Find where the given text appears and provide that cell's center as (x, y) coordinate. 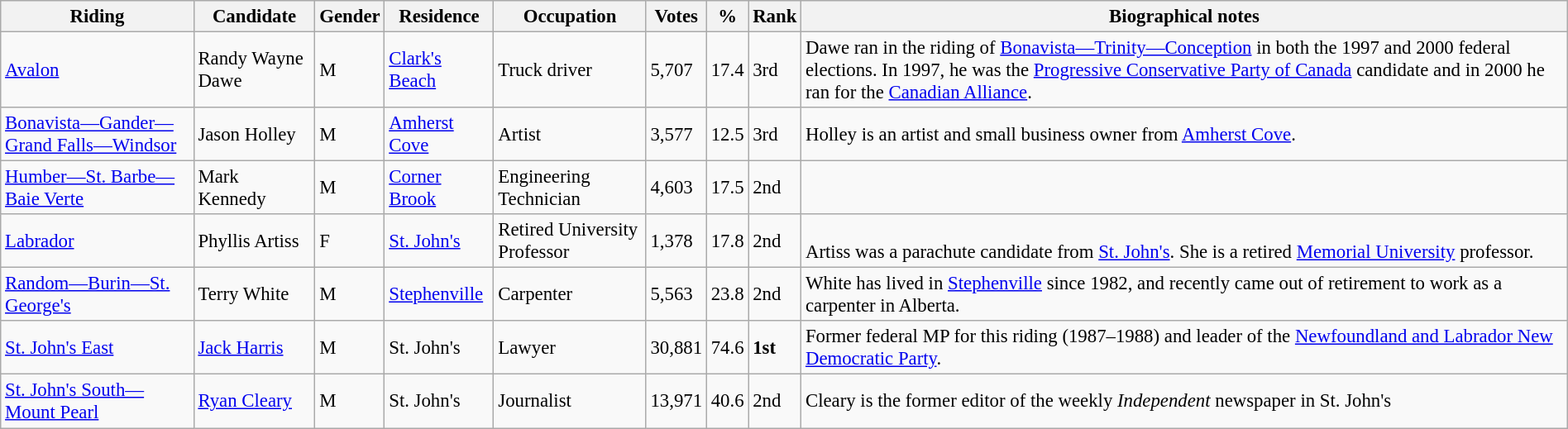
5,563 (676, 294)
5,707 (676, 70)
74.6 (727, 347)
Carpenter (570, 294)
13,971 (676, 402)
Engineering Technician (570, 188)
4,603 (676, 188)
Mark Kennedy (255, 188)
% (727, 17)
F (350, 241)
Ryan Cleary (255, 402)
Riding (98, 17)
1,378 (676, 241)
Gender (350, 17)
17.4 (727, 70)
1st (775, 347)
White has lived in Stephenville since 1982, and recently came out of retirement to work as a carpenter in Alberta. (1184, 294)
23.8 (727, 294)
Jack Harris (255, 347)
Candidate (255, 17)
Jason Holley (255, 134)
17.5 (727, 188)
Cleary is the former editor of the weekly Independent newspaper in St. John's (1184, 402)
Randy Wayne Dawe (255, 70)
Rank (775, 17)
Avalon (98, 70)
Amherst Cove (439, 134)
Clark's Beach (439, 70)
Former federal MP for this riding (1987–1988) and leader of the Newfoundland and Labrador New Democratic Party. (1184, 347)
Occupation (570, 17)
St. John's South—Mount Pearl (98, 402)
Truck driver (570, 70)
Lawyer (570, 347)
3,577 (676, 134)
Artist (570, 134)
40.6 (727, 402)
Journalist (570, 402)
Holley is an artist and small business owner from Amherst Cove. (1184, 134)
Phyllis Artiss (255, 241)
30,881 (676, 347)
17.8 (727, 241)
Retired University Professor (570, 241)
Stephenville (439, 294)
12.5 (727, 134)
Labrador (98, 241)
Residence (439, 17)
Biographical notes (1184, 17)
St. John's East (98, 347)
Random—Burin—St. George's (98, 294)
Bonavista—Gander—Grand Falls—Windsor (98, 134)
Humber—St. Barbe—Baie Verte (98, 188)
Votes (676, 17)
Terry White (255, 294)
Corner Brook (439, 188)
Artiss was a parachute candidate from St. John's. She is a retired Memorial University professor. (1184, 241)
